From the cell containing the given text, extract its center point as (X, Y) coordinate. 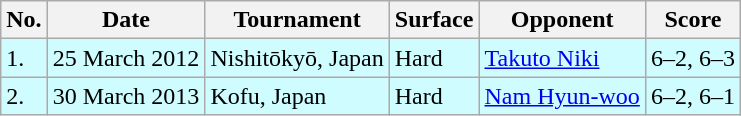
Surface (434, 20)
Takuto Niki (562, 58)
Kofu, Japan (297, 96)
Nam Hyun-woo (562, 96)
30 March 2013 (126, 96)
25 March 2012 (126, 58)
Date (126, 20)
Tournament (297, 20)
6–2, 6–3 (692, 58)
1. (24, 58)
No. (24, 20)
Score (692, 20)
2. (24, 96)
6–2, 6–1 (692, 96)
Nishitōkyō, Japan (297, 58)
Opponent (562, 20)
